Pinpoint the cell where the given text exists, returning its (X, Y) midpoint coordinate. 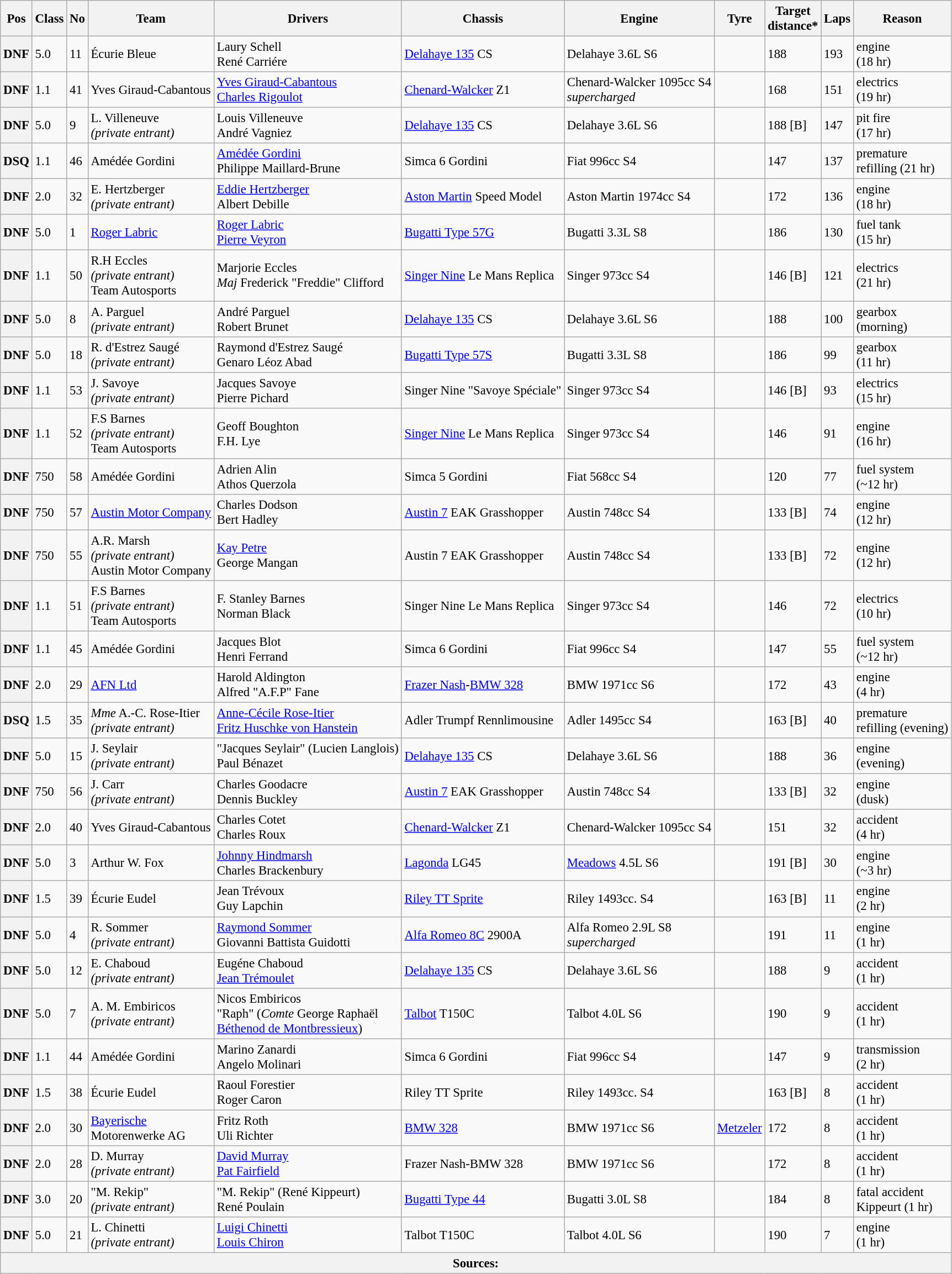
100 (837, 319)
L. Villeneuve(private entrant) (151, 126)
Team (151, 19)
Raymond Sommer Giovanni Battista Guidotti (308, 935)
Raoul Forestier Roger Caron (308, 1093)
Kay Petre George Mangan (308, 555)
AFN Ltd (151, 685)
"M. Rekip" (René Kippeurt) René Poulain (308, 1199)
57 (77, 513)
Bugatti 3.0L S8 (639, 1199)
Chenard-Walcker 1095cc S4 (639, 828)
3 (77, 863)
Amédée Gordini Philippe Maillard-Brune (308, 161)
accident (4 hr) (902, 828)
gearbox (morning) (902, 319)
21 (77, 1235)
Anne-Cécile Rose-Itier Fritz Huschke von Hanstein (308, 720)
Laury Schell René Carriére (308, 54)
D. Murray(private entrant) (151, 1164)
Nicos Embiricos "Raph" (Comte George Raphaël Béthenod de Montbressieux) (308, 1013)
193 (837, 54)
77 (837, 476)
Singer Nine "Savoye Spéciale" (483, 390)
Laps (837, 19)
45 (77, 649)
Raymond d'Estrez Saugé Genaro Léoz Abad (308, 355)
Jean Trévoux Guy Lapchin (308, 899)
F. Stanley Barnes Norman Black (308, 606)
Austin Motor Company (151, 513)
Alfa Romeo 8C 2900A (483, 935)
36 (837, 756)
120 (793, 476)
Eddie Hertzberger Albert Debille (308, 197)
Adler Trumpf Rennlimousine (483, 720)
51 (77, 606)
electrics (15 hr) (902, 390)
29 (77, 685)
Roger Labric Pierre Veyron (308, 232)
Charles Goodacre Dennis Buckley (308, 792)
20 (77, 1199)
12 (77, 970)
Chenard-Walcker 1095cc S4supercharged (639, 90)
transmission (2 hr) (902, 1056)
Marino Zanardi Angelo Molinari (308, 1056)
engine (2 hr) (902, 899)
Roger Labric (151, 232)
Tyre (739, 19)
BayerischeMotorenwerke AG (151, 1128)
35 (77, 720)
BMW 328 (483, 1128)
15 (77, 756)
Écurie Bleue (151, 54)
Charles Cotet Charles Roux (308, 828)
Bugatti Type 57S (483, 355)
99 (837, 355)
91 (837, 433)
53 (77, 390)
Adler 1495cc S4 (639, 720)
52 (77, 433)
58 (77, 476)
46 (77, 161)
R. Sommer (private entrant) (151, 935)
J. Seylair(private entrant) (151, 756)
44 (77, 1056)
Engine (639, 19)
engine (4 hr) (902, 685)
136 (837, 197)
41 (77, 90)
premature refilling (21 hr) (902, 161)
Lagonda LG45 (483, 863)
Bugatti Type 44 (483, 1199)
137 (837, 161)
Class (50, 19)
Eugéne Chaboud Jean Trémoulet (308, 970)
3.0 (50, 1199)
Fritz Roth Uli Richter (308, 1128)
gearbox (11 hr) (902, 355)
Metzeler (739, 1128)
"Jacques Seylair" (Lucien Langlois) Paul Bénazet (308, 756)
74 (837, 513)
A. M. Embiricos(private entrant) (151, 1013)
28 (77, 1164)
David Murray Pat Fairfield (308, 1164)
Yves Giraud-Cabantous Charles Rigoulot (308, 90)
56 (77, 792)
Jacques Blot Henri Ferrand (308, 649)
André Parguel Robert Brunet (308, 319)
Aston Martin Speed Model (483, 197)
fuel tank (15 hr) (902, 232)
A. Parguel(private entrant) (151, 319)
1 (77, 232)
Charles Dodson Bert Hadley (308, 513)
pit fire (17 hr) (902, 126)
R. d'Estrez Saugé(private entrant) (151, 355)
4 (77, 935)
engine (dusk) (902, 792)
191 (793, 935)
Jacques Savoye Pierre Pichard (308, 390)
electrics (21 hr) (902, 276)
E. Chaboud(private entrant) (151, 970)
39 (77, 899)
Luigi Chinetti Louis Chiron (308, 1235)
L. Chinetti (private entrant) (151, 1235)
J. Carr(private entrant) (151, 792)
188 [B] (793, 126)
Simca 5 Gordini (483, 476)
Reason (902, 19)
130 (837, 232)
Targetdistance* (793, 19)
184 (793, 1199)
"M. Rekip"(private entrant) (151, 1199)
Aston Martin 1974cc S4 (639, 197)
E. Hertzberger (private entrant) (151, 197)
121 (837, 276)
premature refilling (evening) (902, 720)
18 (77, 355)
engine (~3 hr) (902, 863)
Sources: (476, 1264)
Mme A.-C. Rose-Itier(private entrant) (151, 720)
38 (77, 1093)
168 (793, 90)
Harold Aldington Alfred "A.F.P" Fane (308, 685)
R.H Eccles(private entrant) Team Autosports (151, 276)
fatal accident Kippeurt (1 hr) (902, 1199)
Drivers (308, 19)
Arthur W. Fox (151, 863)
50 (77, 276)
A.R. Marsh(private entrant)Austin Motor Company (151, 555)
Meadows 4.5L S6 (639, 863)
93 (837, 390)
No (77, 19)
engine (evening) (902, 756)
Louis Villeneuve André Vagniez (308, 126)
Geoff Boughton F.H. Lye (308, 433)
Bugatti Type 57G (483, 232)
Alfa Romeo 2.9L S8 supercharged (639, 935)
electrics (10 hr) (902, 606)
Marjorie Eccles Maj Frederick "Freddie" Clifford (308, 276)
engine (16 hr) (902, 433)
J. Savoye(private entrant) (151, 390)
Fiat 568cc S4 (639, 476)
191 [B] (793, 863)
43 (837, 685)
Chassis (483, 19)
Pos (17, 19)
Adrien Alin Athos Querzola (308, 476)
electrics (19 hr) (902, 90)
Johnny Hindmarsh Charles Brackenbury (308, 863)
